Locate the cell with the specified text and output its [X, Y] center coordinate. 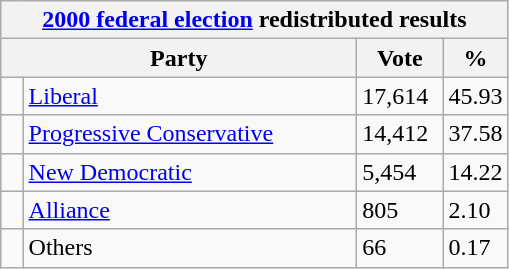
17,614 [400, 96]
New Democratic [190, 172]
66 [400, 248]
Progressive Conservative [190, 134]
% [476, 58]
14,412 [400, 134]
Party [179, 58]
805 [400, 210]
14.22 [476, 172]
2000 federal election redistributed results [254, 20]
Liberal [190, 96]
45.93 [476, 96]
Alliance [190, 210]
0.17 [476, 248]
2.10 [476, 210]
37.58 [476, 134]
Vote [400, 58]
Others [190, 248]
5,454 [400, 172]
